Output the [x, y] coordinate of the center of the cell containing the given text.  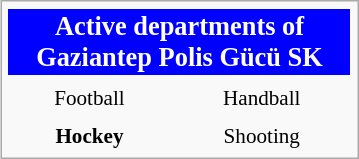
Football [90, 98]
Shooting [262, 135]
Hockey [90, 135]
Handball [262, 98]
Active departments ofGaziantep Polis Gücü SK [180, 42]
